Determine the [X, Y] coordinate at the center of the cell enclosing the given text.  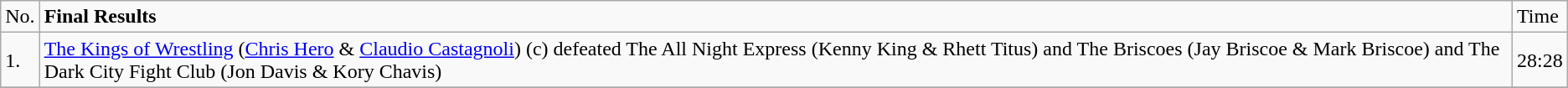
Time [1540, 17]
Final Results [776, 17]
No. [20, 17]
28:28 [1540, 60]
1. [20, 60]
